Search for the cell housing the specified text and yield its [x, y] center coordinate. 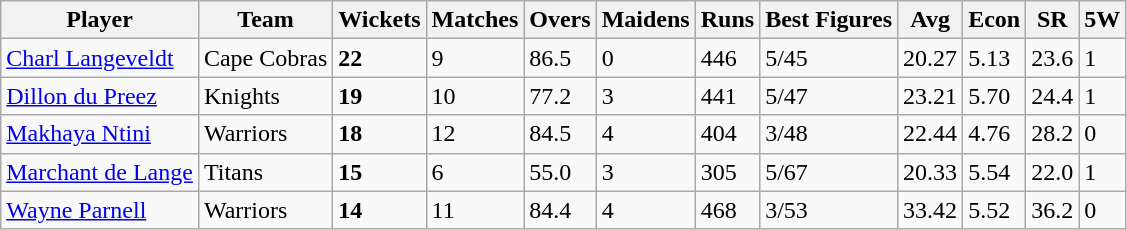
20.27 [930, 58]
23.6 [1052, 58]
11 [475, 210]
5/67 [829, 172]
Matches [475, 20]
5.13 [994, 58]
15 [380, 172]
55.0 [560, 172]
Marchant de Lange [100, 172]
19 [380, 96]
Runs [727, 20]
6 [475, 172]
Wayne Parnell [100, 210]
404 [727, 134]
22 [380, 58]
446 [727, 58]
22.44 [930, 134]
28.2 [1052, 134]
12 [475, 134]
5W [1102, 20]
14 [380, 210]
468 [727, 210]
5.52 [994, 210]
Knights [265, 96]
77.2 [560, 96]
4.76 [994, 134]
9 [475, 58]
305 [727, 172]
22.0 [1052, 172]
24.4 [1052, 96]
5/45 [829, 58]
SR [1052, 20]
23.21 [930, 96]
Team [265, 20]
18 [380, 134]
Best Figures [829, 20]
Makhaya Ntini [100, 134]
5/47 [829, 96]
Avg [930, 20]
20.33 [930, 172]
86.5 [560, 58]
Cape Cobras [265, 58]
Dillon du Preez [100, 96]
Wickets [380, 20]
10 [475, 96]
5.54 [994, 172]
5.70 [994, 96]
Player [100, 20]
33.42 [930, 210]
Titans [265, 172]
84.5 [560, 134]
Maidens [646, 20]
Overs [560, 20]
3/48 [829, 134]
441 [727, 96]
36.2 [1052, 210]
Econ [994, 20]
84.4 [560, 210]
Charl Langeveldt [100, 58]
3/53 [829, 210]
